Return (x, y) of the center of cell containing provided text 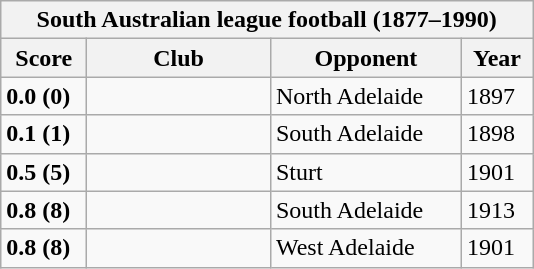
Club (179, 58)
South Australian league football (1877–1990) (267, 20)
1898 (496, 134)
1913 (496, 210)
Score (44, 58)
0.1 (1) (44, 134)
Sturt (366, 172)
Opponent (366, 58)
North Adelaide (366, 96)
0.5 (5) (44, 172)
0.0 (0) (44, 96)
1897 (496, 96)
Year (496, 58)
West Adelaide (366, 248)
